Output the [x, y] coordinate of the center of the cell containing the given text.  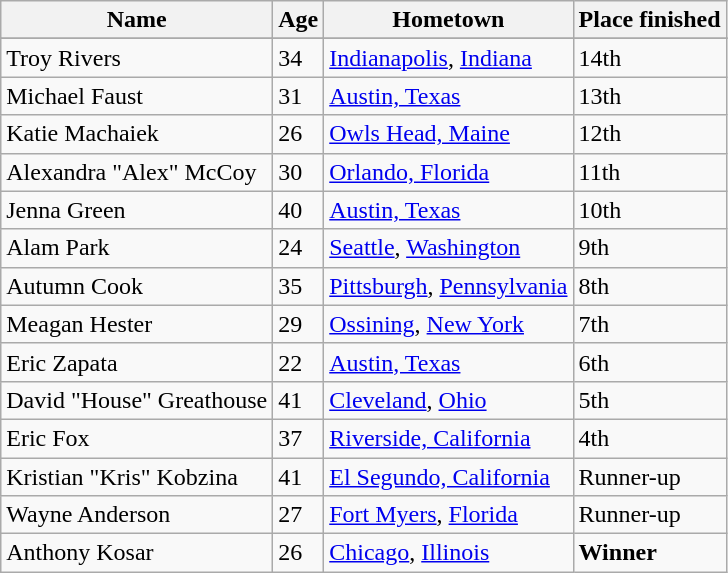
40 [298, 210]
13th [650, 96]
Cleveland, Ohio [448, 400]
8th [650, 286]
Alam Park [137, 248]
Orlando, Florida [448, 172]
35 [298, 286]
Troy Rivers [137, 58]
Jenna Green [137, 210]
Michael Faust [137, 96]
Autumn Cook [137, 286]
27 [298, 515]
24 [298, 248]
22 [298, 362]
14th [650, 58]
El Segundo, California [448, 477]
Pittsburgh, Pennsylvania [448, 286]
5th [650, 400]
Winner [650, 553]
Owls Head, Maine [448, 134]
Eric Fox [137, 438]
30 [298, 172]
Indianapolis, Indiana [448, 58]
4th [650, 438]
6th [650, 362]
Age [298, 20]
Alexandra "Alex" McCoy [137, 172]
Wayne Anderson [137, 515]
Katie Machaiek [137, 134]
Anthony Kosar [137, 553]
34 [298, 58]
7th [650, 324]
Riverside, California [448, 438]
Place finished [650, 20]
Kristian "Kris" Kobzina [137, 477]
David "House" Greathouse [137, 400]
Hometown [448, 20]
11th [650, 172]
10th [650, 210]
29 [298, 324]
Eric Zapata [137, 362]
Seattle, Washington [448, 248]
Ossining, New York [448, 324]
37 [298, 438]
Fort Myers, Florida [448, 515]
9th [650, 248]
31 [298, 96]
Meagan Hester [137, 324]
Chicago, Illinois [448, 553]
Name [137, 20]
12th [650, 134]
